Find where the given text appears and provide that cell's center as [x, y] coordinate. 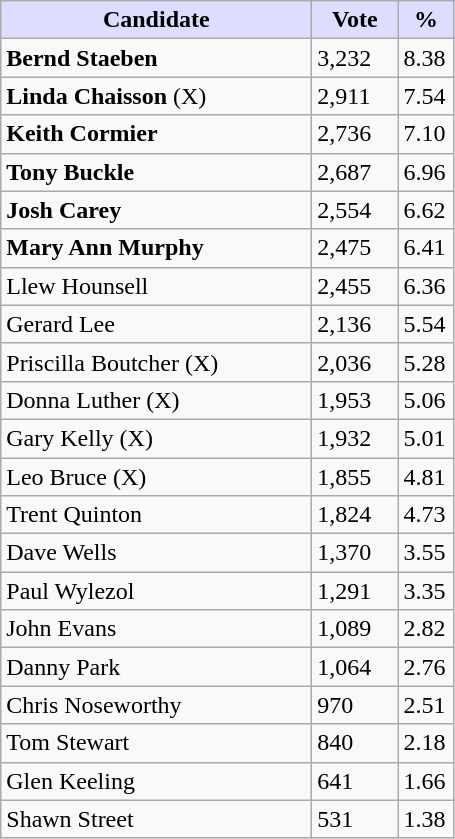
5.01 [426, 438]
1.66 [426, 781]
% [426, 20]
Keith Cormier [156, 134]
6.96 [426, 172]
8.38 [426, 58]
John Evans [156, 629]
2,911 [355, 96]
Glen Keeling [156, 781]
1,089 [355, 629]
1.38 [426, 819]
Candidate [156, 20]
3.35 [426, 591]
531 [355, 819]
840 [355, 743]
6.62 [426, 210]
Gary Kelly (X) [156, 438]
Bernd Staeben [156, 58]
Josh Carey [156, 210]
970 [355, 705]
1,370 [355, 553]
6.41 [426, 248]
1,932 [355, 438]
Chris Noseworthy [156, 705]
2,475 [355, 248]
2,136 [355, 324]
6.36 [426, 286]
Priscilla Boutcher (X) [156, 362]
Llew Hounsell [156, 286]
2,036 [355, 362]
Tony Buckle [156, 172]
5.06 [426, 400]
Tom Stewart [156, 743]
2,687 [355, 172]
1,824 [355, 515]
2.18 [426, 743]
Shawn Street [156, 819]
2,554 [355, 210]
Mary Ann Murphy [156, 248]
3,232 [355, 58]
1,855 [355, 477]
Paul Wylezol [156, 591]
2.51 [426, 705]
Vote [355, 20]
5.28 [426, 362]
2,455 [355, 286]
Leo Bruce (X) [156, 477]
3.55 [426, 553]
1,953 [355, 400]
4.73 [426, 515]
641 [355, 781]
7.54 [426, 96]
2.82 [426, 629]
2,736 [355, 134]
Donna Luther (X) [156, 400]
5.54 [426, 324]
1,291 [355, 591]
Trent Quinton [156, 515]
Dave Wells [156, 553]
7.10 [426, 134]
Linda Chaisson (X) [156, 96]
2.76 [426, 667]
1,064 [355, 667]
4.81 [426, 477]
Danny Park [156, 667]
Gerard Lee [156, 324]
